Locate the cell with the specified text and output its (x, y) center coordinate. 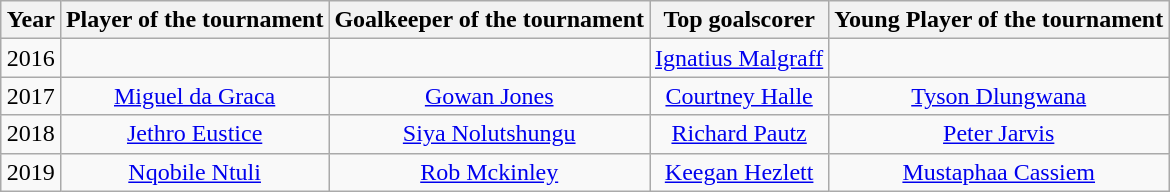
Miguel da Graca (194, 96)
Jethro Eustice (194, 134)
Peter Jarvis (999, 134)
Keegan Hezlett (740, 172)
Year (30, 20)
2017 (30, 96)
Courtney Halle (740, 96)
Top goalscorer (740, 20)
Mustaphaa Cassiem (999, 172)
Gowan Jones (490, 96)
2019 (30, 172)
Player of the tournament (194, 20)
Young Player of the tournament (999, 20)
Siya Nolutshungu (490, 134)
Rob Mckinley (490, 172)
2016 (30, 58)
Tyson Dlungwana (999, 96)
Richard Pautz (740, 134)
Nqobile Ntuli (194, 172)
Goalkeeper of the tournament (490, 20)
Ignatius Malgraff (740, 58)
2018 (30, 134)
